Determine the [X, Y] coordinate at the center of the cell enclosing the given text.  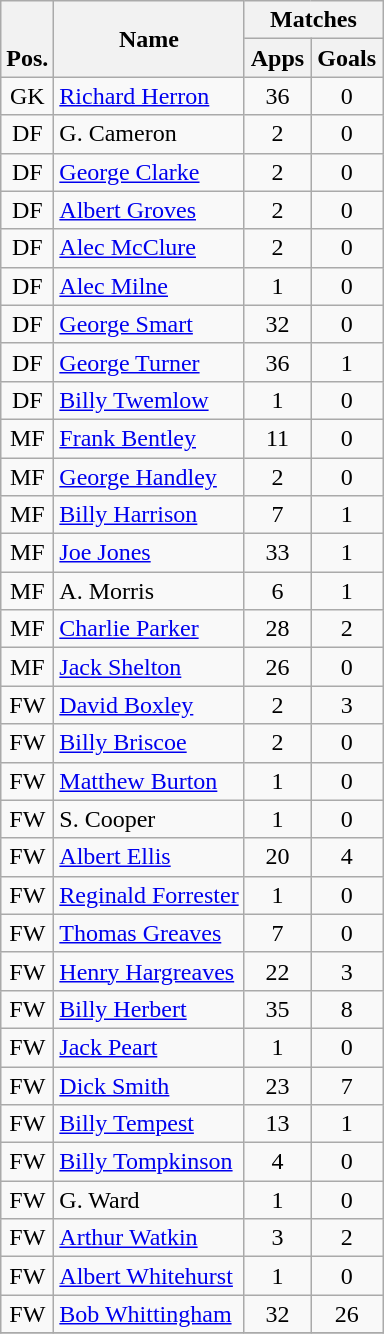
Richard Herron [149, 96]
George Handley [149, 477]
George Turner [149, 362]
23 [278, 1085]
Albert Groves [149, 210]
Billy Herbert [149, 1009]
Billy Briscoe [149, 743]
Jack Shelton [149, 667]
Goals [347, 58]
G. Ward [149, 1200]
Arthur Watkin [149, 1238]
Pos. [28, 39]
33 [278, 553]
Joe Jones [149, 553]
35 [278, 1009]
Apps [278, 58]
Billy Tempest [149, 1124]
Thomas Greaves [149, 933]
George Smart [149, 324]
Frank Bentley [149, 438]
Albert Whitehurst [149, 1276]
A. Morris [149, 591]
Billy Harrison [149, 515]
Matthew Burton [149, 781]
Dick Smith [149, 1085]
13 [278, 1124]
G. Cameron [149, 134]
22 [278, 971]
Charlie Parker [149, 629]
GK [28, 96]
George Clarke [149, 172]
Alec McClure [149, 248]
Bob Whittingham [149, 1314]
20 [278, 857]
6 [278, 591]
Billy Twemlow [149, 400]
Jack Peart [149, 1047]
Albert Ellis [149, 857]
Billy Tompkinson [149, 1162]
S. Cooper [149, 819]
Reginald Forrester [149, 895]
Henry Hargreaves [149, 971]
Matches [314, 20]
Alec Milne [149, 286]
Name [149, 39]
11 [278, 438]
28 [278, 629]
8 [347, 1009]
David Boxley [149, 705]
